From the cell containing the given text, extract its center point as [X, Y] coordinate. 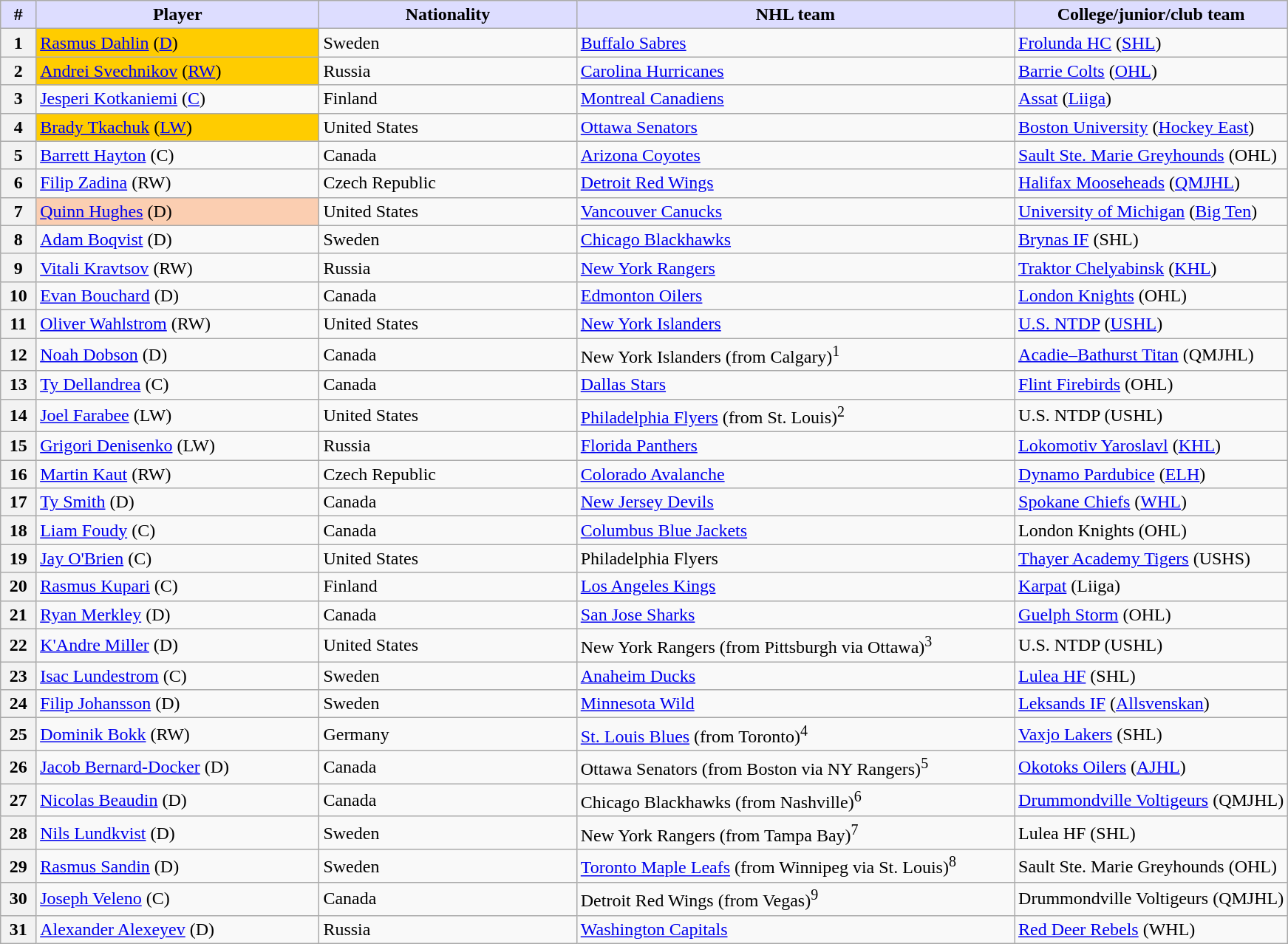
Okotoks Oilers (AJHL) [1151, 767]
New York Islanders [795, 324]
Edmonton Oilers [795, 295]
Detroit Red Wings [795, 183]
Minnesota Wild [795, 704]
16 [18, 474]
Dynamo Pardubice (ELH) [1151, 474]
Los Angeles Kings [795, 586]
Carolina Hurricanes [795, 71]
27 [18, 801]
Colorado Avalanche [795, 474]
14 [18, 415]
Adam Boqvist (D) [177, 239]
Karpat (Liiga) [1151, 586]
Barrett Hayton (C) [177, 155]
31 [18, 929]
Vitali Kravtsov (RW) [177, 267]
8 [18, 239]
Oliver Wahlstrom (RW) [177, 324]
Ty Smith (D) [177, 502]
22 [18, 646]
Joel Farabee (LW) [177, 415]
6 [18, 183]
Player [177, 15]
3 [18, 99]
4 [18, 127]
Dallas Stars [795, 385]
Ottawa Senators (from Boston via NY Rangers)5 [795, 767]
18 [18, 530]
25 [18, 734]
Leksands IF (Allsvenskan) [1151, 704]
Thayer Academy Tigers (USHS) [1151, 558]
Filip Zadina (RW) [177, 183]
Flint Firebirds (OHL) [1151, 385]
Buffalo Sabres [795, 43]
5 [18, 155]
Vancouver Canucks [795, 211]
Acadie–Bathurst Titan (QMJHL) [1151, 355]
K'Andre Miller (D) [177, 646]
Ryan Merkley (D) [177, 615]
Brady Tkachuk (LW) [177, 127]
Columbus Blue Jackets [795, 530]
26 [18, 767]
Noah Dobson (D) [177, 355]
Montreal Canadiens [795, 99]
Halifax Mooseheads (QMJHL) [1151, 183]
Ty Dellandrea (C) [177, 385]
Jacob Bernard-Docker (D) [177, 767]
17 [18, 502]
1 [18, 43]
7 [18, 211]
Red Deer Rebels (WHL) [1151, 929]
23 [18, 676]
Arizona Coyotes [795, 155]
Evan Bouchard (D) [177, 295]
St. Louis Blues (from Toronto)4 [795, 734]
Washington Capitals [795, 929]
9 [18, 267]
Nils Lundkvist (D) [177, 833]
Ottawa Senators [795, 127]
Lokomotiv Yaroslavl (KHL) [1151, 446]
Germany [448, 734]
Liam Foudy (C) [177, 530]
Boston University (Hockey East) [1151, 127]
Spokane Chiefs (WHL) [1151, 502]
Jesperi Kotkaniemi (C) [177, 99]
New York Rangers (from Tampa Bay)7 [795, 833]
Filip Johansson (D) [177, 704]
30 [18, 900]
Frolunda HC (SHL) [1151, 43]
Grigori Denisenko (LW) [177, 446]
# [18, 15]
24 [18, 704]
Rasmus Kupari (C) [177, 586]
Martin Kaut (RW) [177, 474]
Rasmus Dahlin (D) [177, 43]
Andrei Svechnikov (RW) [177, 71]
New York Rangers (from Pittsburgh via Ottawa)3 [795, 646]
20 [18, 586]
29 [18, 866]
10 [18, 295]
Traktor Chelyabinsk (KHL) [1151, 267]
Isac Lundestrom (C) [177, 676]
21 [18, 615]
Jay O'Brien (C) [177, 558]
Philadelphia Flyers (from St. Louis)2 [795, 415]
Assat (Liiga) [1151, 99]
28 [18, 833]
12 [18, 355]
Vaxjo Lakers (SHL) [1151, 734]
New Jersey Devils [795, 502]
Anaheim Ducks [795, 676]
Alexander Alexeyev (D) [177, 929]
Guelph Storm (OHL) [1151, 615]
Joseph Veleno (C) [177, 900]
Quinn Hughes (D) [177, 211]
NHL team [795, 15]
11 [18, 324]
19 [18, 558]
New York Islanders (from Calgary)1 [795, 355]
13 [18, 385]
San Jose Sharks [795, 615]
Brynas IF (SHL) [1151, 239]
Nationality [448, 15]
Chicago Blackhawks (from Nashville)6 [795, 801]
Philadelphia Flyers [795, 558]
Chicago Blackhawks [795, 239]
15 [18, 446]
Nicolas Beaudin (D) [177, 801]
2 [18, 71]
Dominik Bokk (RW) [177, 734]
University of Michigan (Big Ten) [1151, 211]
Rasmus Sandin (D) [177, 866]
Detroit Red Wings (from Vegas)9 [795, 900]
Barrie Colts (OHL) [1151, 71]
College/junior/club team [1151, 15]
Florida Panthers [795, 446]
New York Rangers [795, 267]
Toronto Maple Leafs (from Winnipeg via St. Louis)8 [795, 866]
